Search for the cell housing the specified text and yield its (X, Y) center coordinate. 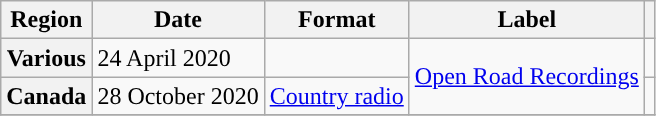
Country radio (336, 96)
Open Road Recordings (526, 77)
Canada (46, 96)
Format (336, 20)
28 October 2020 (178, 96)
Date (178, 20)
24 April 2020 (178, 58)
Region (46, 20)
Label (526, 20)
Various (46, 58)
